Identify which cell holds the provided text, then report its (X, Y) central coordinate. 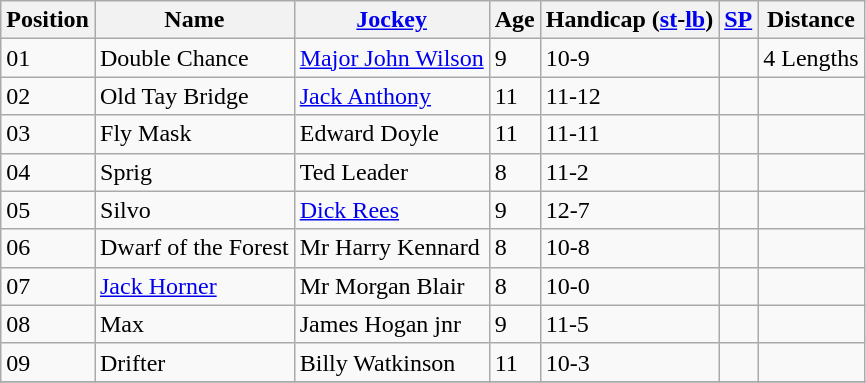
Distance (811, 20)
01 (48, 58)
Name (194, 20)
Handicap (st-lb) (629, 20)
Mr Morgan Blair (392, 286)
4 Lengths (811, 58)
Fly Mask (194, 134)
05 (48, 210)
Position (48, 20)
11-2 (629, 172)
Major John Wilson (392, 58)
Jockey (392, 20)
10-8 (629, 248)
Silvo (194, 210)
11-5 (629, 324)
Age (514, 20)
Jack Horner (194, 286)
11-11 (629, 134)
Old Tay Bridge (194, 96)
04 (48, 172)
06 (48, 248)
11-12 (629, 96)
Mr Harry Kennard (392, 248)
10-3 (629, 362)
10-9 (629, 58)
07 (48, 286)
Jack Anthony (392, 96)
Sprig (194, 172)
Dwarf of the Forest (194, 248)
03 (48, 134)
02 (48, 96)
Max (194, 324)
10-0 (629, 286)
Ted Leader (392, 172)
09 (48, 362)
SP (738, 20)
Double Chance (194, 58)
Drifter (194, 362)
Dick Rees (392, 210)
08 (48, 324)
James Hogan jnr (392, 324)
Edward Doyle (392, 134)
12-7 (629, 210)
Billy Watkinson (392, 362)
